Scan for the cell matching the given text and deliver its (X, Y) coordinate at center. 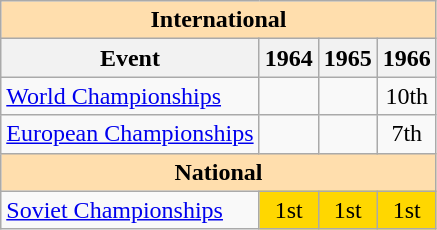
Soviet Championships (130, 210)
World Championships (130, 96)
10th (406, 96)
1965 (348, 58)
European Championships (130, 134)
1966 (406, 58)
1964 (288, 58)
Event (130, 58)
International (219, 20)
National (219, 172)
7th (406, 134)
